Find where the given text appears and provide that cell's center as [X, Y] coordinate. 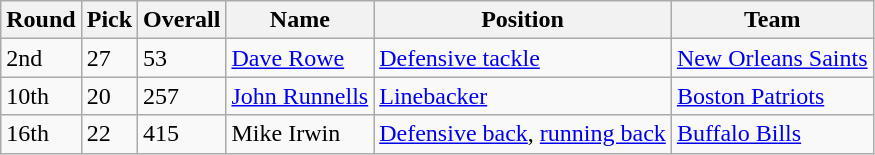
Defensive tackle [523, 58]
Defensive back, running back [523, 134]
New Orleans Saints [772, 58]
Boston Patriots [772, 96]
415 [182, 134]
Linebacker [523, 96]
27 [109, 58]
Round [41, 20]
16th [41, 134]
10th [41, 96]
Team [772, 20]
Buffalo Bills [772, 134]
22 [109, 134]
Dave Rowe [300, 58]
Pick [109, 20]
2nd [41, 58]
53 [182, 58]
257 [182, 96]
Mike Irwin [300, 134]
John Runnells [300, 96]
20 [109, 96]
Overall [182, 20]
Position [523, 20]
Name [300, 20]
